Find where the given text appears and provide that cell's center as [X, Y] coordinate. 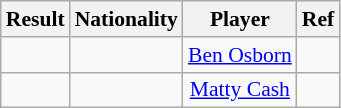
Ben Osborn [240, 55]
Ref [318, 19]
Matty Cash [240, 90]
Result [36, 19]
Nationality [126, 19]
Player [240, 19]
